Pinpoint the cell where the given text exists, returning its (X, Y) midpoint coordinate. 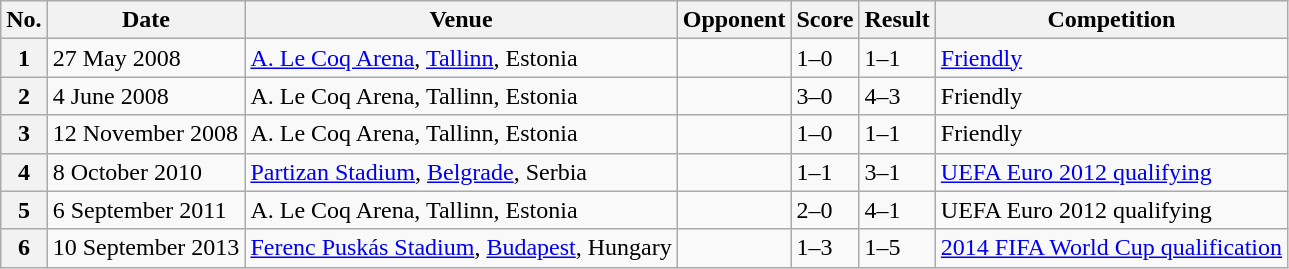
6 September 2011 (146, 210)
4 June 2008 (146, 96)
3 (24, 134)
No. (24, 20)
3–1 (897, 172)
1–3 (825, 248)
10 September 2013 (146, 248)
8 October 2010 (146, 172)
3–0 (825, 96)
2014 FIFA World Cup qualification (1111, 248)
Venue (461, 20)
5 (24, 210)
1–5 (897, 248)
4–1 (897, 210)
6 (24, 248)
Ferenc Puskás Stadium, Budapest, Hungary (461, 248)
Partizan Stadium, Belgrade, Serbia (461, 172)
Score (825, 20)
2 (24, 96)
Competition (1111, 20)
Date (146, 20)
27 May 2008 (146, 58)
Result (897, 20)
1 (24, 58)
4–3 (897, 96)
Opponent (734, 20)
2–0 (825, 210)
12 November 2008 (146, 134)
4 (24, 172)
